Return the (X, Y) coordinate for the center point of the cell that contains the specified text.  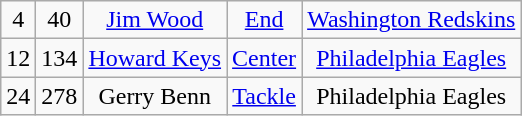
End (264, 20)
134 (60, 58)
Tackle (264, 96)
Gerry Benn (155, 96)
Center (264, 58)
278 (60, 96)
Washington Redskins (412, 20)
4 (18, 20)
24 (18, 96)
12 (18, 58)
40 (60, 20)
Howard Keys (155, 58)
Jim Wood (155, 20)
